Identify which cell holds the provided text, then report its (x, y) central coordinate. 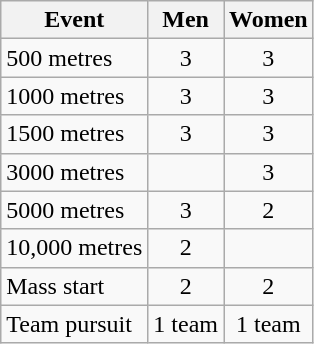
Women (269, 20)
500 metres (74, 58)
10,000 metres (74, 248)
Men (186, 20)
Team pursuit (74, 324)
1500 metres (74, 134)
Event (74, 20)
3000 metres (74, 172)
1000 metres (74, 96)
Mass start (74, 286)
5000 metres (74, 210)
